Provide the (X, Y) coordinate of the cell's center where the given text is located.  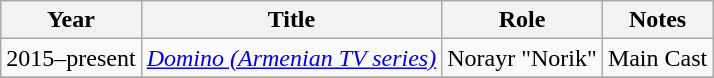
Title (292, 20)
Norayr "Norik" (522, 58)
Role (522, 20)
2015–present (71, 58)
Notes (657, 20)
Domino (Armenian TV series) (292, 58)
Main Cast (657, 58)
Year (71, 20)
